Extract the [x, y] coordinate from the center of the cell holding the provided text.  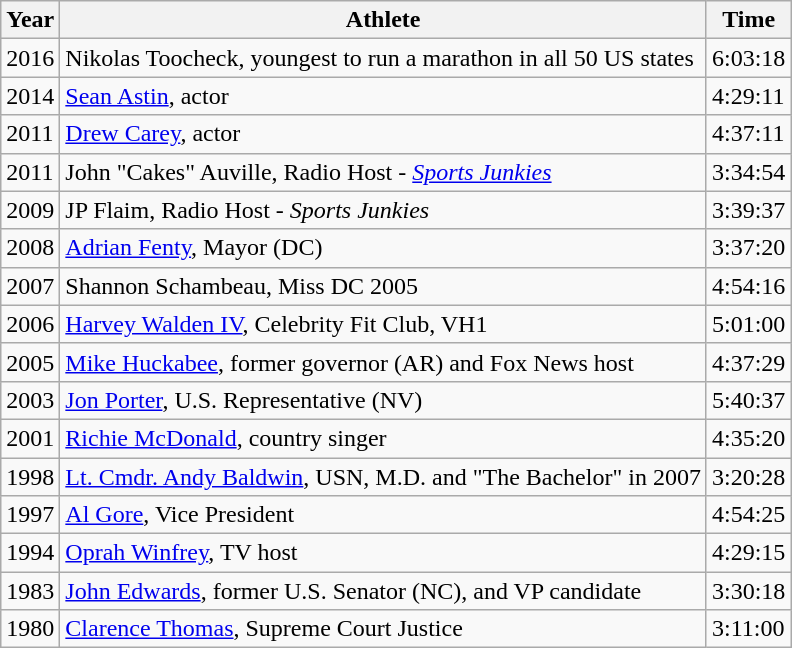
Jon Porter, U.S. Representative (NV) [384, 400]
2006 [30, 324]
4:29:11 [748, 96]
6:03:18 [748, 58]
Adrian Fenty, Mayor (DC) [384, 248]
1997 [30, 515]
Clarence Thomas, Supreme Court Justice [384, 629]
1980 [30, 629]
John Edwards, former U.S. Senator (NC), and VP candidate [384, 591]
4:35:20 [748, 438]
2009 [30, 210]
4:29:15 [748, 553]
Harvey Walden IV, Celebrity Fit Club, VH1 [384, 324]
Time [748, 20]
2016 [30, 58]
Lt. Cmdr. Andy Baldwin, USN, M.D. and "The Bachelor" in 2007 [384, 477]
3:37:20 [748, 248]
Year [30, 20]
4:54:25 [748, 515]
5:40:37 [748, 400]
3:30:18 [748, 591]
Drew Carey, actor [384, 134]
3:20:28 [748, 477]
Richie McDonald, country singer [384, 438]
3:34:54 [748, 172]
2003 [30, 400]
1998 [30, 477]
2007 [30, 286]
4:37:11 [748, 134]
3:39:37 [748, 210]
Nikolas Toocheck, youngest to run a marathon in all 50 US states [384, 58]
Sean Astin, actor [384, 96]
4:37:29 [748, 362]
2001 [30, 438]
John "Cakes" Auville, Radio Host - Sports Junkies [384, 172]
4:54:16 [748, 286]
2005 [30, 362]
Shannon Schambeau, Miss DC 2005 [384, 286]
Oprah Winfrey, TV host [384, 553]
1983 [30, 591]
3:11:00 [748, 629]
Mike Huckabee, former governor (AR) and Fox News host [384, 362]
1994 [30, 553]
Al Gore, Vice President [384, 515]
5:01:00 [748, 324]
2014 [30, 96]
Athlete [384, 20]
2008 [30, 248]
JP Flaim, Radio Host - Sports Junkies [384, 210]
